Return the [X, Y] coordinate for the center point of the cell that contains the specified text.  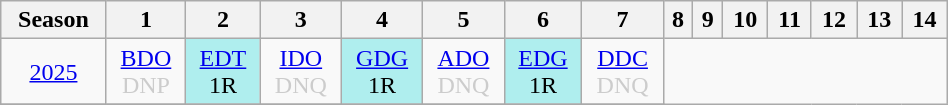
13 [880, 20]
2 [223, 20]
GDG1R [382, 72]
8 [678, 20]
BDODNP [146, 72]
10 [746, 20]
EDT1R [223, 72]
ADODNQ [464, 72]
11 [790, 20]
IDODNQ [300, 72]
14 [924, 20]
9 [708, 20]
7 [622, 20]
5 [464, 20]
2025 [54, 72]
6 [543, 20]
3 [300, 20]
Season [54, 20]
4 [382, 20]
EDG1R [543, 72]
DDCDNQ [622, 72]
12 [834, 20]
1 [146, 20]
